Determine the (x, y) coordinate at the center of the cell enclosing the given text.  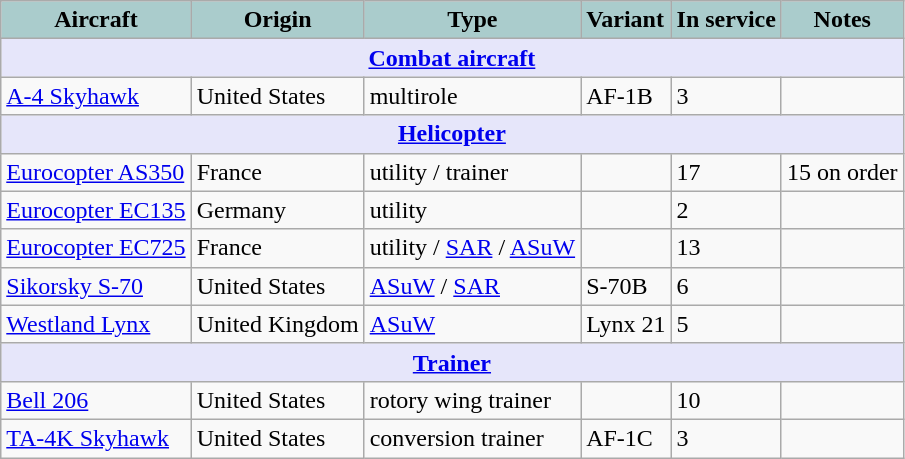
United Kingdom (278, 324)
13 (726, 248)
Combat aircraft (452, 58)
Type (472, 20)
Origin (278, 20)
Eurocopter AS350 (96, 172)
6 (726, 286)
Variant (626, 20)
5 (726, 324)
S-70B (626, 286)
AF-1B (626, 96)
ASuW (472, 324)
AF-1C (626, 438)
utility / SAR / ASuW (472, 248)
Westland Lynx (96, 324)
Notes (842, 20)
utility / trainer (472, 172)
A-4 Skyhawk (96, 96)
conversion trainer (472, 438)
Trainer (452, 362)
Aircraft (96, 20)
Lynx 21 (626, 324)
utility (472, 210)
Eurocopter EC725 (96, 248)
TA-4K Skyhawk (96, 438)
rotory wing trainer (472, 400)
10 (726, 400)
In service (726, 20)
2 (726, 210)
ASuW / SAR (472, 286)
Bell 206 (96, 400)
multirole (472, 96)
Eurocopter EC135 (96, 210)
Germany (278, 210)
Sikorsky S-70 (96, 286)
Helicopter (452, 134)
15 on order (842, 172)
17 (726, 172)
